Provide the [X, Y] coordinate of the cell's center where the given text is located.  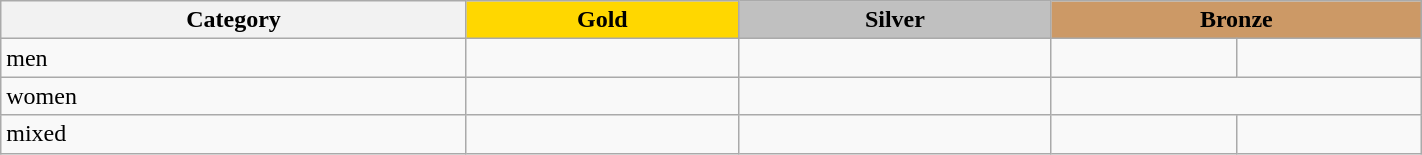
Category [234, 20]
women [234, 96]
Silver [894, 20]
Bronze [1236, 20]
mixed [234, 134]
men [234, 58]
Gold [602, 20]
